From the cell containing the given text, extract its center point as [x, y] coordinate. 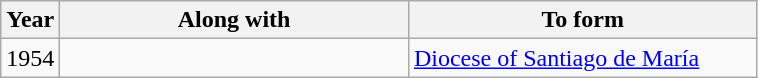
Diocese of Santiago de María [582, 58]
Year [30, 20]
To form [582, 20]
Along with [234, 20]
1954 [30, 58]
